Locate the cell with the specified text and output its (X, Y) center coordinate. 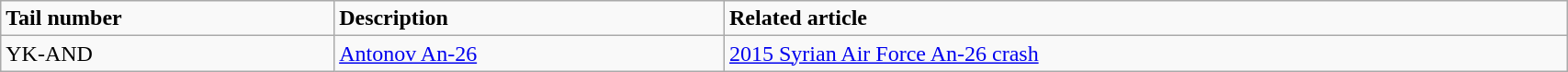
Description (529, 18)
Related article (1145, 18)
Antonov An-26 (529, 54)
YK-AND (167, 54)
2015 Syrian Air Force An-26 crash (1145, 54)
Tail number (167, 18)
